Locate the cell with the specified text and output its (X, Y) center coordinate. 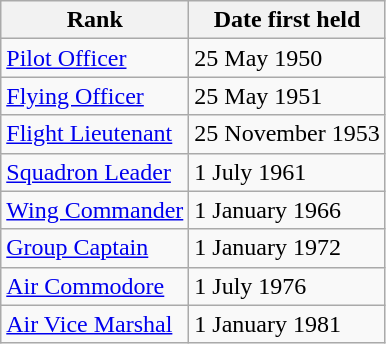
1 January 1966 (287, 210)
Wing Commander (95, 210)
25 November 1953 (287, 134)
Flight Lieutenant (95, 134)
25 May 1951 (287, 96)
Group Captain (95, 248)
1 January 1972 (287, 248)
Air Vice Marshal (95, 324)
Flying Officer (95, 96)
1 July 1961 (287, 172)
Squadron Leader (95, 172)
Air Commodore (95, 286)
25 May 1950 (287, 58)
Date first held (287, 20)
Pilot Officer (95, 58)
Rank (95, 20)
1 July 1976 (287, 286)
1 January 1981 (287, 324)
